From the cell containing the given text, extract its center point as [X, Y] coordinate. 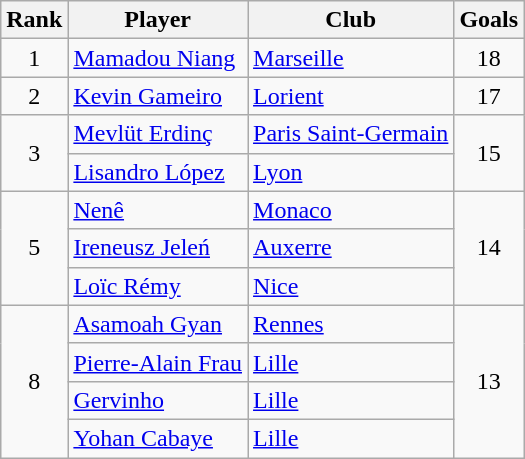
Rennes [351, 324]
Nenê [158, 210]
Lisandro López [158, 172]
Pierre-Alain Frau [158, 362]
Mamadou Niang [158, 58]
Ireneusz Jeleń [158, 248]
2 [34, 96]
Gervinho [158, 400]
Player [158, 20]
Club [351, 20]
18 [489, 58]
Auxerre [351, 248]
Asamoah Gyan [158, 324]
8 [34, 381]
Paris Saint-Germain [351, 134]
Marseille [351, 58]
13 [489, 381]
1 [34, 58]
Goals [489, 20]
14 [489, 248]
Rank [34, 20]
Lorient [351, 96]
Loïc Rémy [158, 286]
5 [34, 248]
15 [489, 153]
17 [489, 96]
Monaco [351, 210]
Mevlüt Erdinç [158, 134]
Yohan Cabaye [158, 438]
Nice [351, 286]
Lyon [351, 172]
Kevin Gameiro [158, 96]
3 [34, 153]
